Locate the cell with the specified text and output its [x, y] center coordinate. 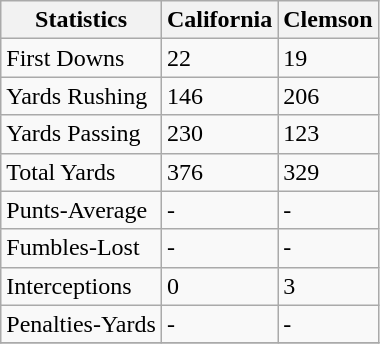
Yards Passing [82, 134]
Yards Rushing [82, 96]
206 [328, 96]
376 [219, 172]
Fumbles-Lost [82, 248]
3 [328, 286]
19 [328, 58]
First Downs [82, 58]
Interceptions [82, 286]
230 [219, 134]
329 [328, 172]
146 [219, 96]
123 [328, 134]
0 [219, 286]
Statistics [82, 20]
Total Yards [82, 172]
Punts-Average [82, 210]
22 [219, 58]
California [219, 20]
Clemson [328, 20]
Penalties-Yards [82, 324]
